Detect which cell encompasses the target text, then output its [x, y] center coordinate. 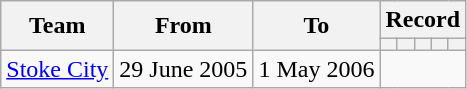
Team [58, 26]
1 May 2006 [316, 69]
From [184, 26]
Record [423, 20]
Stoke City [58, 69]
29 June 2005 [184, 69]
To [316, 26]
